Scan for the cell matching the given text and deliver its (X, Y) coordinate at center. 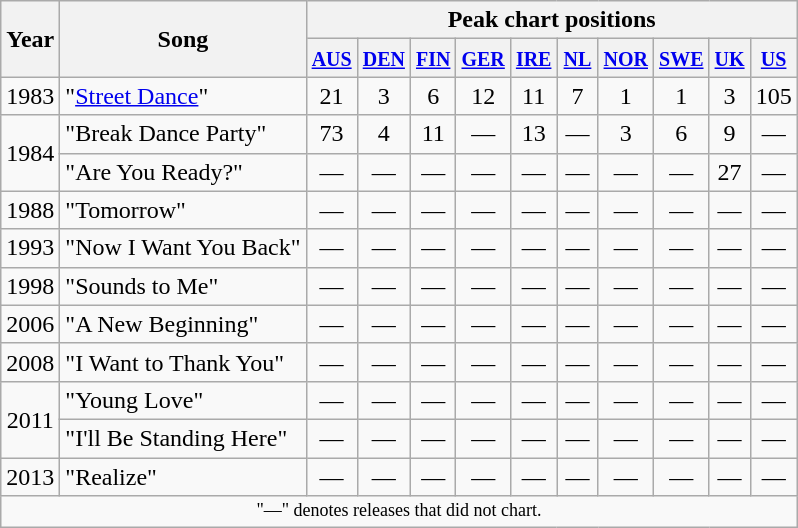
"A New Beginning" (183, 324)
1984 (30, 153)
US (774, 58)
IRE (534, 58)
1983 (30, 96)
12 (483, 96)
NL (578, 58)
AUS (332, 58)
FIN (433, 58)
"I Want to Thank You" (183, 362)
2006 (30, 324)
2011 (30, 419)
Song (183, 39)
1998 (30, 286)
GER (483, 58)
105 (774, 96)
DEN (384, 58)
"—" denotes releases that did not chart. (399, 512)
"Are You Ready?" (183, 172)
9 (730, 134)
"Street Dance" (183, 96)
4 (384, 134)
"Young Love" (183, 400)
2013 (30, 477)
2008 (30, 362)
13 (534, 134)
NOR (626, 58)
1993 (30, 248)
Peak chart positions (552, 20)
1988 (30, 210)
21 (332, 96)
"Realize" (183, 477)
73 (332, 134)
"Tomorrow" (183, 210)
Year (30, 39)
"Break Dance Party" (183, 134)
27 (730, 172)
"I'll Be Standing Here" (183, 438)
"Now I Want You Back" (183, 248)
UK (730, 58)
7 (578, 96)
SWE (682, 58)
"Sounds to Me" (183, 286)
